Return the [x, y] coordinate for the center point of the cell that contains the specified text.  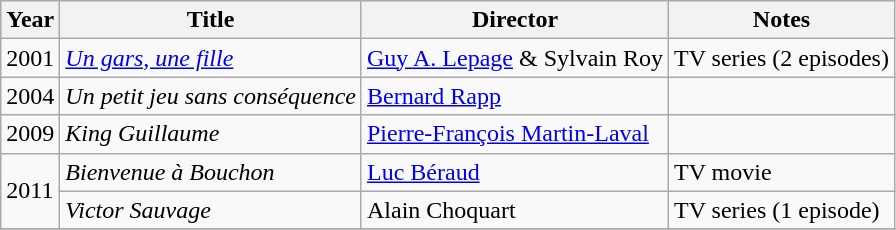
2004 [30, 96]
TV movie [782, 172]
TV series (2 episodes) [782, 58]
Bienvenue à Bouchon [211, 172]
Luc Béraud [514, 172]
King Guillaume [211, 134]
2001 [30, 58]
Title [211, 20]
Alain Choquart [514, 210]
TV series (1 episode) [782, 210]
Notes [782, 20]
Director [514, 20]
Year [30, 20]
Bernard Rapp [514, 96]
Guy A. Lepage & Sylvain Roy [514, 58]
Victor Sauvage [211, 210]
2009 [30, 134]
Pierre-François Martin-Laval [514, 134]
2011 [30, 191]
Un gars, une fille [211, 58]
Un petit jeu sans conséquence [211, 96]
